Locate the cell with the specified text and output its [x, y] center coordinate. 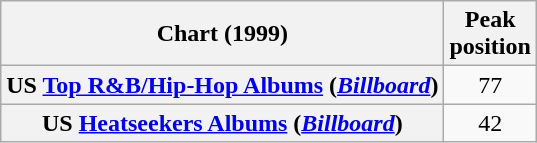
77 [490, 85]
US Heatseekers Albums (Billboard) [222, 123]
Chart (1999) [222, 34]
42 [490, 123]
US Top R&B/Hip-Hop Albums (Billboard) [222, 85]
Peak position [490, 34]
